Provide the [X, Y] coordinate of the cell's center where the given text is located.  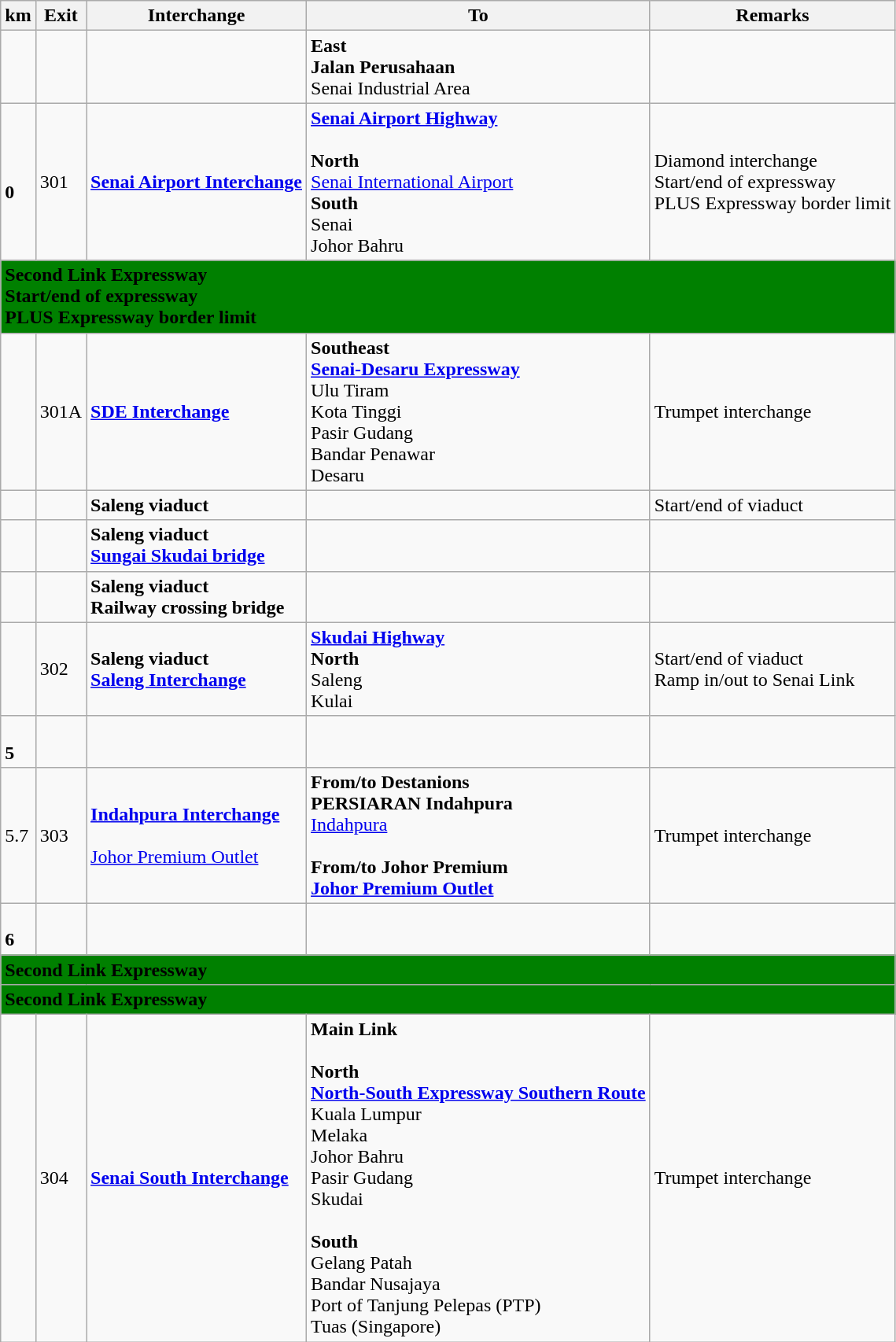
Second Link ExpresswayStart/end of expresswayPLUS Expressway border limit [448, 297]
Skudai HighwayNorthSalengKulai [478, 669]
Saleng viaductRailway crossing bridge [197, 596]
Remarks [772, 16]
Senai Airport Interchange [197, 182]
5.7 [18, 835]
EastJalan PerusahaanSenai Industrial Area [478, 67]
Saleng viaduct [197, 505]
302 [61, 669]
Senai South Interchange [197, 1178]
Diamond interchangeStart/end of expresswayPLUS Expressway border limit [772, 182]
301 [61, 182]
Senai Airport HighwayNorth Senai International Airport South Senai Johor Bahru [478, 182]
Saleng viaductSungai Skudai bridge [197, 546]
To [478, 16]
SDE Interchange [197, 411]
Interchange [197, 16]
Southeast Senai-Desaru Expressway Ulu Tiram Kota Tinggi Pasir Gudang Bandar Penawar Desaru [478, 411]
From/to DestanionsPERSIARAN IndahpuraIndahpuraFrom/to Johor Premium Johor Premium Outlet [478, 835]
301A [61, 411]
Saleng viaductSaleng Interchange [197, 669]
km [18, 16]
0 [18, 182]
304 [61, 1178]
Start/end of viaductRamp in/out to Senai Link [772, 669]
303 [61, 835]
Indahpura Interchange Johor Premium Outlet [197, 835]
6 [18, 928]
Exit [61, 16]
5 [18, 741]
Start/end of viaduct [772, 505]
